Extract the (x, y) coordinate from the center of the cell holding the provided text.  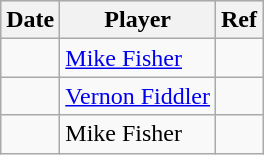
Ref (240, 20)
Player (138, 20)
Vernon Fiddler (138, 96)
Date (30, 20)
